Scan for the cell matching the given text and deliver its (x, y) coordinate at center. 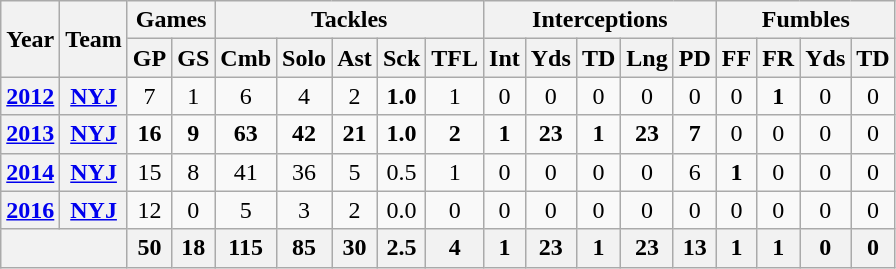
PD (694, 58)
Year (30, 39)
Solo (304, 58)
Int (505, 58)
Ast (355, 58)
Tackles (350, 20)
9 (194, 134)
GP (149, 58)
13 (694, 248)
115 (246, 248)
0.0 (401, 210)
63 (246, 134)
16 (149, 134)
41 (246, 172)
36 (304, 172)
0.5 (401, 172)
Sck (401, 58)
FF (736, 58)
12 (149, 210)
2013 (30, 134)
Games (170, 20)
85 (304, 248)
Fumbles (806, 20)
2014 (30, 172)
8 (194, 172)
TFL (455, 58)
Lng (647, 58)
2016 (30, 210)
2.5 (401, 248)
21 (355, 134)
3 (304, 210)
2012 (30, 96)
18 (194, 248)
Interceptions (600, 20)
FR (778, 58)
Team (94, 39)
GS (194, 58)
50 (149, 248)
Cmb (246, 58)
30 (355, 248)
42 (304, 134)
15 (149, 172)
